Output the (x, y) coordinate of the center of the cell containing the given text.  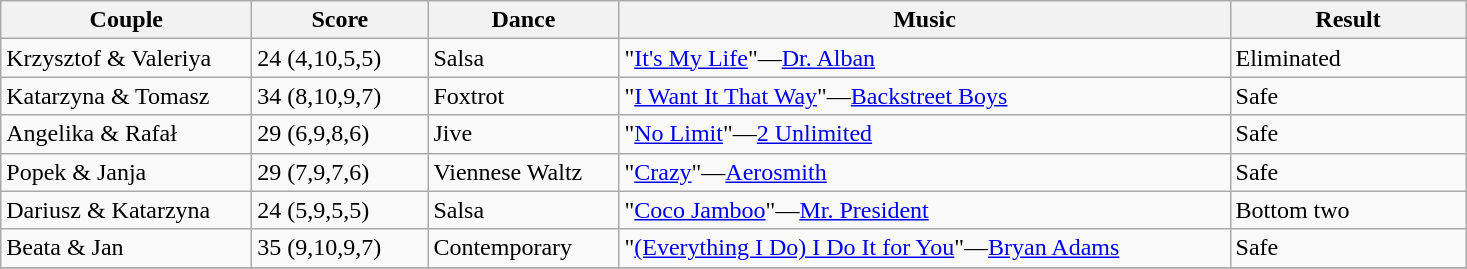
Dance (524, 20)
Katarzyna & Tomasz (126, 96)
"No Limit"—2 Unlimited (924, 134)
Krzysztof & Valeriya (126, 58)
"I Want It That Way"—Backstreet Boys (924, 96)
"Crazy"—Aerosmith (924, 172)
35 (9,10,9,7) (340, 248)
Score (340, 20)
24 (4,10,5,5) (340, 58)
Dariusz & Katarzyna (126, 210)
Contemporary (524, 248)
Couple (126, 20)
29 (7,9,7,6) (340, 172)
Foxtrot (524, 96)
29 (6,9,8,6) (340, 134)
Jive (524, 134)
34 (8,10,9,7) (340, 96)
"It's My Life"—Dr. Alban (924, 58)
Angelika & Rafał (126, 134)
Bottom two (1348, 210)
24 (5,9,5,5) (340, 210)
Music (924, 20)
Eliminated (1348, 58)
Beata & Jan (126, 248)
Result (1348, 20)
"Coco Jamboo"—Mr. President (924, 210)
Viennese Waltz (524, 172)
Popek & Janja (126, 172)
"(Everything I Do) I Do It for You"—Bryan Adams (924, 248)
